Extract the (x, y) coordinate from the center of the cell holding the provided text.  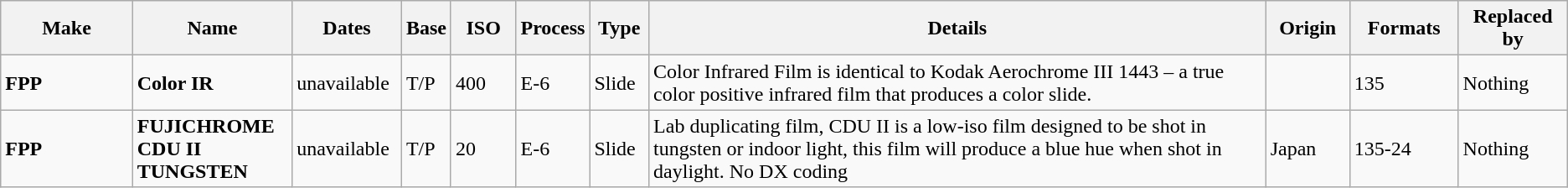
Formats (1404, 29)
Replaced by (1513, 29)
Type (620, 29)
400 (483, 82)
Details (958, 29)
Make (67, 29)
135-24 (1404, 149)
Process (553, 29)
Origin (1308, 29)
Dates (347, 29)
20 (483, 149)
Name (212, 29)
135 (1404, 82)
FUJICHROME CDU II TUNGSTEN (212, 149)
Base (426, 29)
ISO (483, 29)
Color Infrared Film is identical to Kodak Aerochrome III 1443 – a true color positive infrared film that produces a color slide. (958, 82)
Color IR (212, 82)
Japan (1308, 149)
